Determine the (X, Y) coordinate at the center of the cell enclosing the given text.  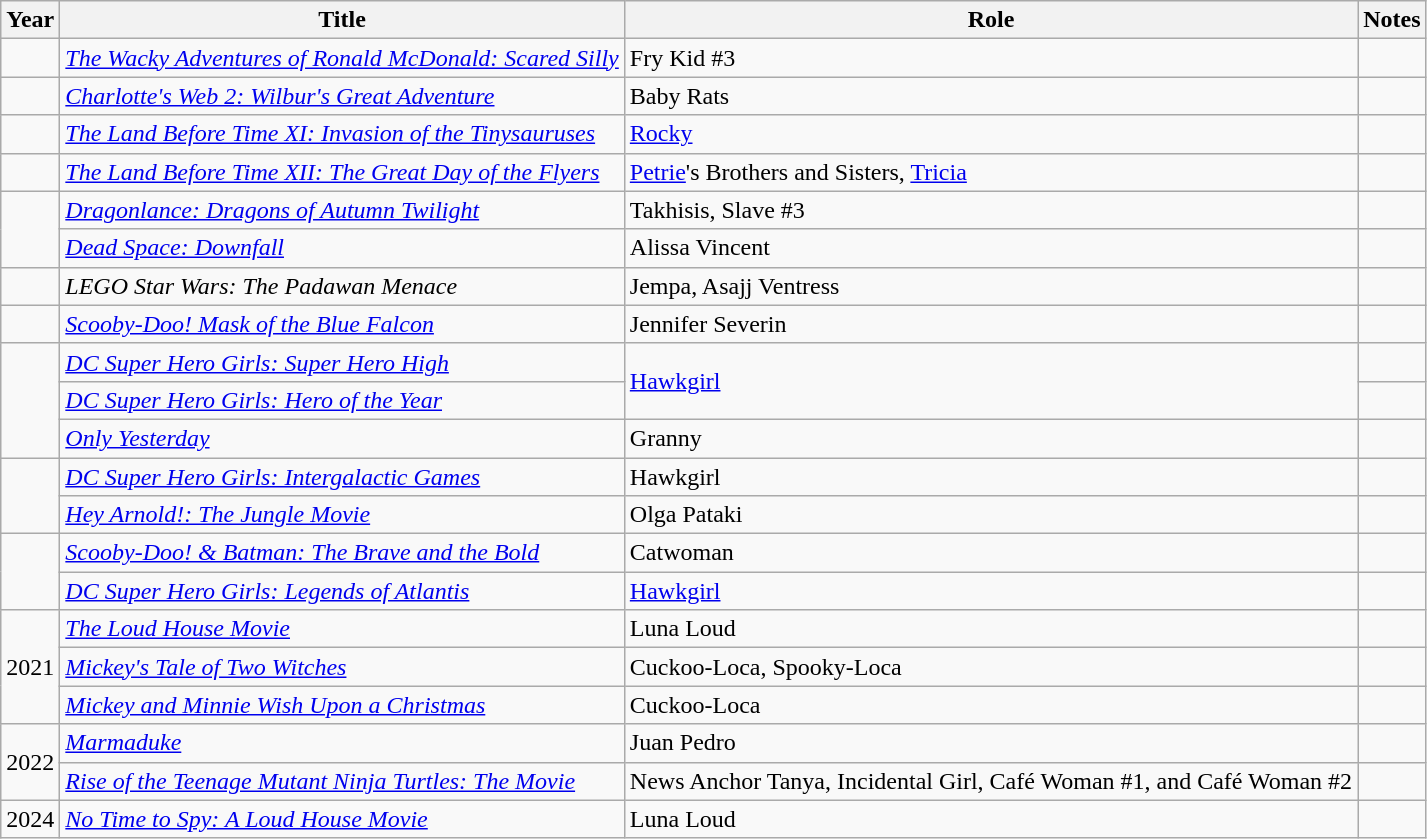
Alissa Vincent (990, 248)
Takhisis, Slave #3 (990, 210)
Baby Rats (990, 96)
Notes (1392, 20)
Rocky (990, 134)
No Time to Spy: A Loud House Movie (342, 819)
DC Super Hero Girls: Legends of Atlantis (342, 591)
2022 (30, 762)
Cuckoo-Loca (990, 705)
Olga Pataki (990, 515)
The Land Before Time XII: The Great Day of the Flyers (342, 172)
Cuckoo-Loca, Spooky-Loca (990, 667)
The Loud House Movie (342, 629)
Marmaduke (342, 743)
Petrie's Brothers and Sisters, Tricia (990, 172)
Mickey and Minnie Wish Upon a Christmas (342, 705)
The Land Before Time XI: Invasion of the Tinysauruses (342, 134)
Jempa, Asajj Ventress (990, 286)
News Anchor Tanya, Incidental Girl, Café Woman #1, and Café Woman #2 (990, 781)
2024 (30, 819)
2021 (30, 667)
Dead Space: Downfall (342, 248)
Jennifer Severin (990, 324)
Scooby-Doo! & Batman: The Brave and the Bold (342, 553)
Charlotte's Web 2: Wilbur's Great Adventure (342, 96)
Mickey's Tale of Two Witches (342, 667)
Catwoman (990, 553)
Dragonlance: Dragons of Autumn Twilight (342, 210)
Title (342, 20)
Fry Kid #3 (990, 58)
Scooby-Doo! Mask of the Blue Falcon (342, 324)
Granny (990, 438)
Rise of the Teenage Mutant Ninja Turtles: The Movie (342, 781)
Role (990, 20)
LEGO Star Wars: The Padawan Menace (342, 286)
DC Super Hero Girls: Super Hero High (342, 362)
Year (30, 20)
Only Yesterday (342, 438)
Juan Pedro (990, 743)
Hey Arnold!: The Jungle Movie (342, 515)
DC Super Hero Girls: Hero of the Year (342, 400)
DC Super Hero Girls: Intergalactic Games (342, 477)
The Wacky Adventures of Ronald McDonald: Scared Silly (342, 58)
